Capture the cell that displays the provided text and extract its (X, Y) central coordinate. 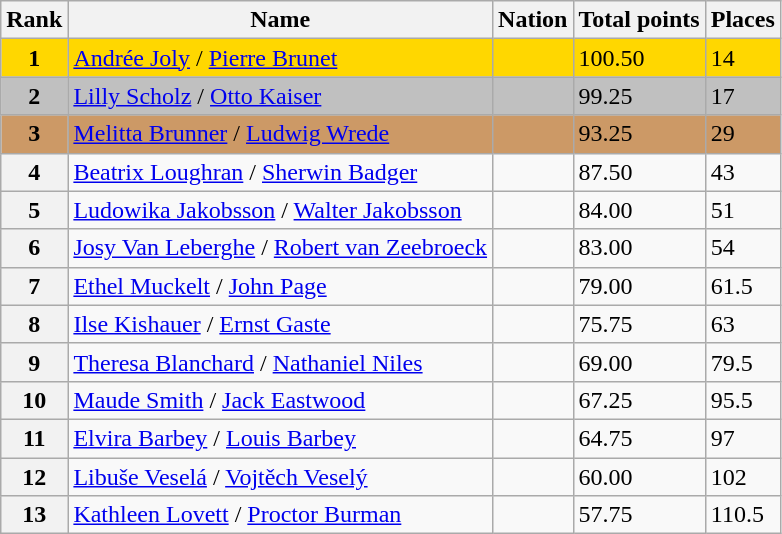
57.75 (639, 515)
2 (34, 96)
83.00 (639, 248)
4 (34, 172)
Kathleen Lovett / Proctor Burman (280, 515)
Ethel Muckelt / John Page (280, 286)
6 (34, 248)
11 (34, 438)
Elvira Barbey / Louis Barbey (280, 438)
13 (34, 515)
75.75 (639, 324)
10 (34, 400)
Nation (533, 20)
Maude Smith / Jack Eastwood (280, 400)
8 (34, 324)
67.25 (639, 400)
43 (742, 172)
54 (742, 248)
93.25 (639, 134)
Name (280, 20)
Beatrix Loughran / Sherwin Badger (280, 172)
Melitta Brunner / Ludwig Wrede (280, 134)
64.75 (639, 438)
95.5 (742, 400)
1 (34, 58)
102 (742, 477)
5 (34, 210)
Places (742, 20)
12 (34, 477)
Libuše Veselá / Vojtěch Veselý (280, 477)
79.00 (639, 286)
84.00 (639, 210)
7 (34, 286)
Theresa Blanchard / Nathaniel Niles (280, 362)
14 (742, 58)
29 (742, 134)
79.5 (742, 362)
Total points (639, 20)
Lilly Scholz / Otto Kaiser (280, 96)
99.25 (639, 96)
97 (742, 438)
Josy Van Leberghe / Robert van Zeebroeck (280, 248)
51 (742, 210)
69.00 (639, 362)
Ilse Kishauer / Ernst Gaste (280, 324)
110.5 (742, 515)
63 (742, 324)
3 (34, 134)
9 (34, 362)
100.50 (639, 58)
Rank (34, 20)
60.00 (639, 477)
61.5 (742, 286)
87.50 (639, 172)
17 (742, 96)
Ludowika Jakobsson / Walter Jakobsson (280, 210)
Andrée Joly / Pierre Brunet (280, 58)
